Detect which cell encompasses the target text, then output its [X, Y] center coordinate. 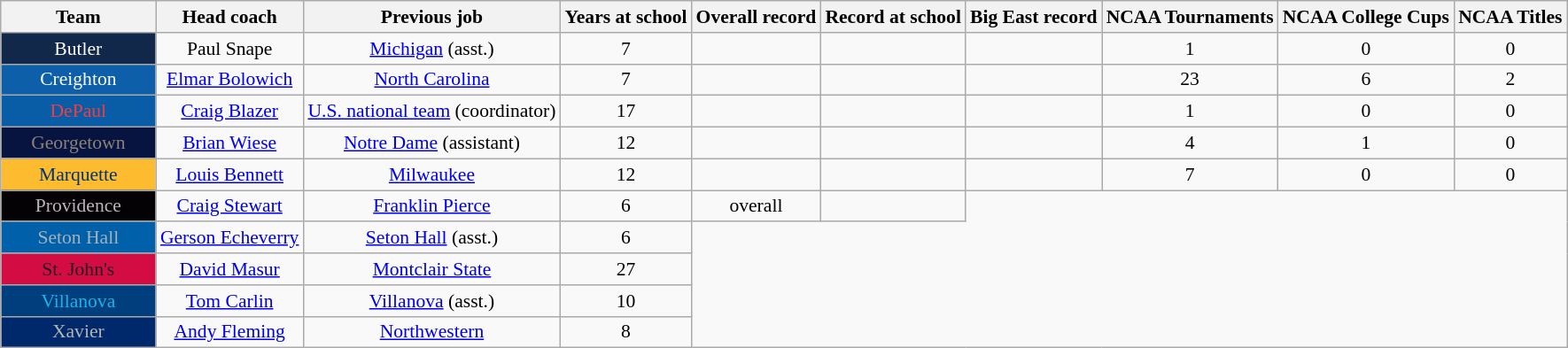
Providence [78, 206]
Record at school [893, 17]
Andy Fleming [230, 332]
Seton Hall (asst.) [431, 238]
Craig Stewart [230, 206]
Head coach [230, 17]
Notre Dame (assistant) [431, 143]
overall [757, 206]
4 [1191, 143]
Seton Hall [78, 238]
Franklin Pierce [431, 206]
Xavier [78, 332]
Marquette [78, 174]
Villanova (asst.) [431, 301]
NCAA Tournaments [1191, 17]
U.S. national team (coordinator) [431, 112]
Villanova [78, 301]
NCAA College Cups [1366, 17]
DePaul [78, 112]
Previous job [431, 17]
23 [1191, 80]
Paul Snape [230, 49]
Tom Carlin [230, 301]
17 [626, 112]
Elmar Bolowich [230, 80]
2 [1510, 80]
North Carolina [431, 80]
Creighton [78, 80]
8 [626, 332]
Montclair State [431, 269]
27 [626, 269]
Northwestern [431, 332]
St. John's [78, 269]
NCAA Titles [1510, 17]
Michigan (asst.) [431, 49]
10 [626, 301]
Butler [78, 49]
Team [78, 17]
Georgetown [78, 143]
Milwaukee [431, 174]
David Masur [230, 269]
Brian Wiese [230, 143]
Overall record [757, 17]
Gerson Echeverry [230, 238]
Louis Bennett [230, 174]
Years at school [626, 17]
Big East record [1034, 17]
Craig Blazer [230, 112]
